Search for the cell housing the specified text and yield its (x, y) center coordinate. 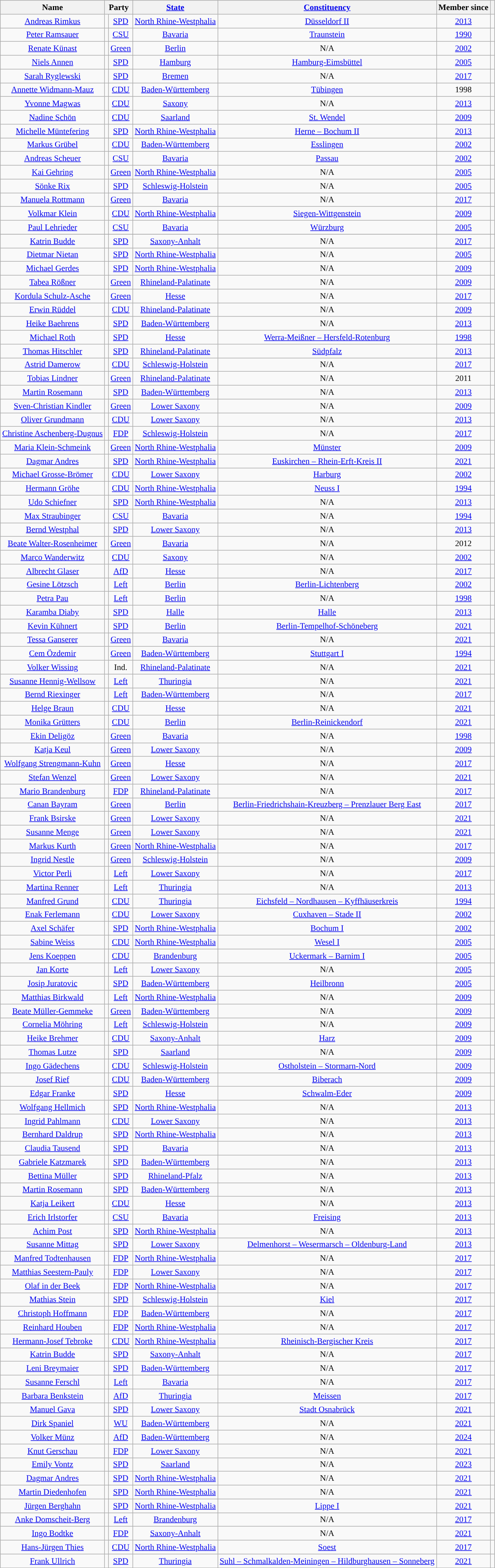
Gabriele Katzmarek (52, 1162)
State (175, 7)
Münster (327, 447)
2012 (463, 544)
Manuel Gava (52, 1410)
Axel Schäfer (52, 929)
Frank Ullrich (52, 1561)
Heike Brehmer (52, 1039)
Josef Rief (52, 1080)
Würzburg (327, 227)
Oliver Grundmann (52, 420)
Meissen (327, 1396)
Leni Breymaier (52, 1368)
Karamba Diaby (52, 612)
Jens Koeppen (52, 956)
Cem Özdemir (52, 654)
Ingo Gädechens (52, 1066)
Reinhard Houben (52, 1327)
Harz (327, 1039)
Esslingen (327, 145)
Ingrid Pahlmann (52, 1121)
Erwin Rüddel (52, 310)
Susanne Mittag (52, 1245)
Volker Münz (52, 1437)
Berlin-Reinickendorf (327, 722)
Martin Diedenhofen (52, 1492)
Michael Grosse-Brömer (52, 475)
Beate Müller-Gemmeke (52, 1011)
Ingrid Nestle (52, 860)
Helge Braun (52, 709)
Beate Walter-Rosenheimer (52, 544)
Jan Korte (52, 970)
Monika Grütters (52, 722)
Herne – Bochum II (327, 131)
Thomas Hitschler (52, 351)
Nadine Schön (52, 117)
Edgar Franke (52, 1094)
Josip Juratovic (52, 984)
Katja Keul (52, 750)
Bernd Riexinger (52, 695)
Bettina Müller (52, 1176)
Traunstein (327, 35)
Schwalm-Eder (327, 1094)
Andreas Rimkus (52, 21)
Düsseldorf II (327, 21)
2024 (463, 1437)
Hermann Gröhe (52, 489)
Marco Wanderwitz (52, 557)
Hermann-Josef Tebroke (52, 1341)
Frank Bsirske (52, 819)
Stadt Osnabrück (327, 1410)
Canan Bayram (52, 805)
Stefan Wenzel (52, 777)
Jürgen Berghahn (52, 1506)
Harburg (327, 475)
Suhl – Schmalkalden-Meiningen – Hildburghausen – Sonneberg (327, 1561)
Christine Aschenberg-Dugnus (52, 434)
Dietmar Nietan (52, 255)
Rhineland-Pfalz (175, 1176)
Name (52, 7)
St. Wendel (327, 117)
Kevin Kühnert (52, 626)
Katja Leikert (52, 1204)
Ostholstein – Stormarn-Nord (327, 1066)
Wolfgang Strengmann-Kuhn (52, 764)
Bernhard Daldrup (52, 1135)
Hamburg (175, 63)
Markus Kurth (52, 846)
Tessa Ganserer (52, 640)
Siegen-Wittgenstein (327, 214)
Sönke Rix (52, 186)
Volkmar Klein (52, 214)
Peter Ramsauer (52, 35)
Berlin-Friedrichshain-Kreuzberg – Prenzlauer Berg East (327, 805)
WU (120, 1424)
Enak Ferlemann (52, 915)
Claudia Tausend (52, 1149)
Bremen (175, 76)
Yvonne Magwas (52, 104)
Dirk Spaniel (52, 1424)
Michael Roth (52, 337)
Lippe I (327, 1506)
Delmenhorst – Wesermarsch – Oldenburg-Land (327, 1245)
Heike Baehrens (52, 324)
Michael Gerdes (52, 269)
Sven-Christian Kindler (52, 406)
Annette Widmann-Mauz (52, 90)
Andreas Scheuer (52, 159)
Ingo Bodtke (52, 1534)
Eichsfeld – Nordhausen – Kyffhäuserkreis (327, 901)
Kiel (327, 1300)
Cuxhaven – Stade II (327, 915)
Bernd Westphal (52, 530)
Anke Domscheit-Berg (52, 1520)
Niels Annen (52, 63)
Passau (327, 159)
Achim Post (52, 1231)
Udo Schiefner (52, 502)
Rheinisch-Bergischer Kreis (327, 1341)
Berlin-Tempelhof-Schöneberg (327, 626)
Volker Wissing (52, 667)
Paul Lehrieder (52, 227)
Neuss I (327, 489)
Südpfalz (327, 351)
2023 (463, 1465)
Matthias Seestern-Pauly (52, 1272)
Olaf in der Beek (52, 1286)
Astrid Damerow (52, 365)
Tobias Lindner (52, 379)
Cornelia Möhring (52, 1025)
Susanne Hennig-Wellsow (52, 681)
Manuela Rottmann (52, 200)
Erich Irlstorfer (52, 1217)
Sabine Weiss (52, 942)
Heilbronn (327, 984)
Uckermark – Barnim I (327, 956)
1990 (463, 35)
Constituency (327, 7)
Max Straubinger (52, 516)
Hans-Jürgen Thies (52, 1547)
Victor Perli (52, 874)
Party (119, 7)
Maria Klein-Schmeink (52, 447)
Thomas Lutze (52, 1052)
Soest (327, 1547)
Biberach (327, 1080)
Mathias Stein (52, 1300)
Barbara Benkstein (52, 1396)
Matthias Birkwald (52, 997)
Ekin Deligöz (52, 736)
Kordula Schulz-Asche (52, 296)
Martina Renner (52, 887)
Freising (327, 1217)
Tübingen (327, 90)
Mario Brandenburg (52, 791)
Emily Vontz (52, 1465)
Sarah Ryglewski (52, 76)
Berlin-Lichtenberg (327, 585)
Gesine Lötzsch (52, 585)
Michelle Müntefering (52, 131)
Euskirchen – Rhein-Erft-Kreis II (327, 461)
Member since (463, 7)
Albrecht Glaser (52, 571)
Petra Pau (52, 599)
Ind. (120, 667)
Renate Künast (52, 49)
Christoph Hoffmann (52, 1314)
Manfred Grund (52, 901)
Hamburg-Eimsbüttel (327, 63)
Markus Grübel (52, 145)
Susanne Menge (52, 832)
Manfred Todtenhausen (52, 1258)
Tabea Rößner (52, 282)
Wolfgang Hellmich (52, 1107)
Werra-Meißner – Hersfeld-Rotenburg (327, 337)
Wesel I (327, 942)
Bochum I (327, 929)
Susanne Ferschl (52, 1382)
Stuttgart I (327, 654)
Kai Gehring (52, 173)
2011 (463, 379)
Knut Gerschau (52, 1451)
